Pinpoint the cell where the given text exists, returning its (X, Y) midpoint coordinate. 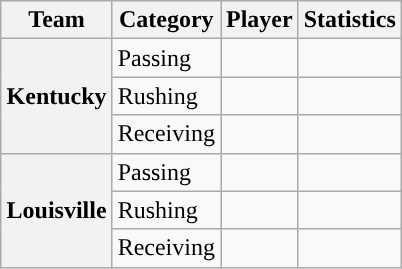
Team (56, 20)
Statistics (350, 20)
Player (259, 20)
Kentucky (56, 96)
Category (166, 20)
Louisville (56, 210)
